Pinpoint the cell where the given text exists, returning its (X, Y) midpoint coordinate. 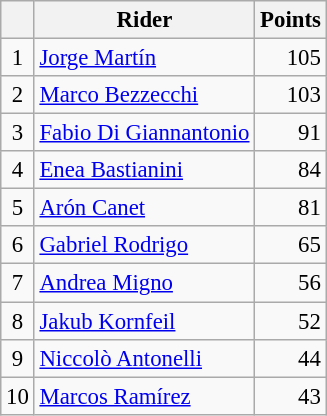
6 (18, 245)
3 (18, 133)
Jakub Kornfeil (144, 321)
Marcos Ramírez (144, 396)
9 (18, 358)
44 (290, 358)
91 (290, 133)
2 (18, 95)
Points (290, 20)
Fabio Di Giannantonio (144, 133)
8 (18, 321)
4 (18, 170)
Enea Bastianini (144, 170)
Andrea Migno (144, 283)
43 (290, 396)
56 (290, 283)
65 (290, 245)
5 (18, 208)
52 (290, 321)
103 (290, 95)
10 (18, 396)
81 (290, 208)
Marco Bezzecchi (144, 95)
Gabriel Rodrigo (144, 245)
Jorge Martín (144, 58)
Rider (144, 20)
84 (290, 170)
Arón Canet (144, 208)
1 (18, 58)
7 (18, 283)
Niccolò Antonelli (144, 358)
105 (290, 58)
